Return the [x, y] coordinate for the center point of the cell that contains the specified text.  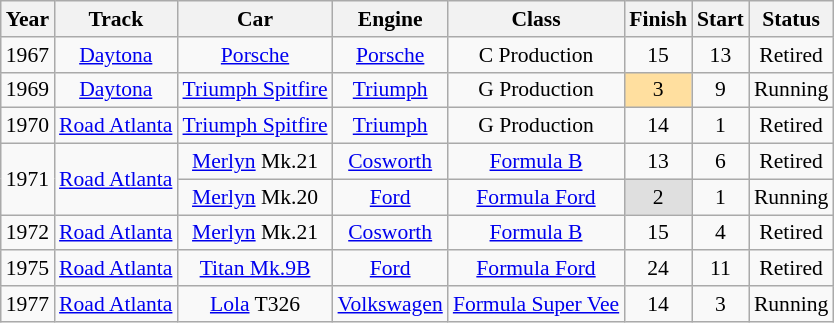
1970 [28, 126]
11 [720, 269]
Track [116, 19]
Merlyn Mk.20 [254, 197]
Status [791, 19]
Titan Mk.9B [254, 269]
Car [254, 19]
Volkswagen [390, 304]
1975 [28, 269]
Start [720, 19]
1969 [28, 90]
Lola T326 [254, 304]
4 [720, 233]
24 [658, 269]
6 [720, 162]
Year [28, 19]
Engine [390, 19]
Finish [658, 19]
C Production [536, 55]
9 [720, 90]
2 [658, 197]
1972 [28, 233]
Formula Super Vee [536, 304]
1967 [28, 55]
1971 [28, 180]
Class [536, 19]
1977 [28, 304]
